Return (x, y) of the center of cell containing provided text 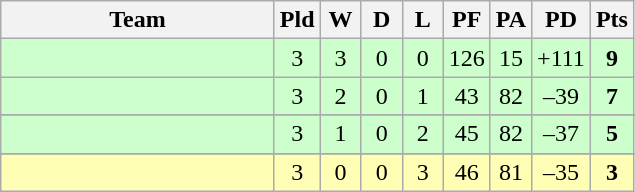
43 (466, 96)
45 (466, 134)
–39 (562, 96)
9 (612, 58)
PF (466, 20)
46 (466, 172)
D (382, 20)
5 (612, 134)
126 (466, 58)
Pld (297, 20)
15 (510, 58)
L (422, 20)
+111 (562, 58)
Team (138, 20)
–37 (562, 134)
W (340, 20)
PD (562, 20)
7 (612, 96)
PA (510, 20)
81 (510, 172)
Pts (612, 20)
–35 (562, 172)
